Extract the [x, y] coordinate from the center of the cell holding the provided text.  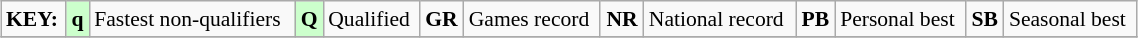
NR [622, 19]
SB [985, 19]
Fastest non-qualifiers [192, 19]
Games record [532, 19]
PB [816, 19]
Qualified [371, 19]
Personal best [900, 19]
Q [309, 19]
GR [442, 19]
KEY: [34, 19]
National record [720, 19]
Seasonal best [1070, 19]
q [78, 19]
